Determine the [X, Y] coordinate at the center of the cell enclosing the given text.  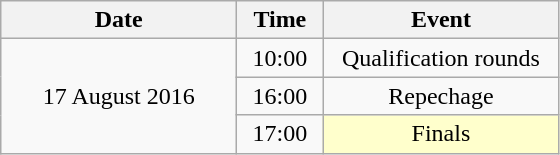
Qualification rounds [441, 58]
10:00 [280, 58]
Repechage [441, 96]
17:00 [280, 134]
Finals [441, 134]
Date [119, 20]
Time [280, 20]
17 August 2016 [119, 96]
16:00 [280, 96]
Event [441, 20]
